Find where the given text appears and provide that cell's center as (x, y) coordinate. 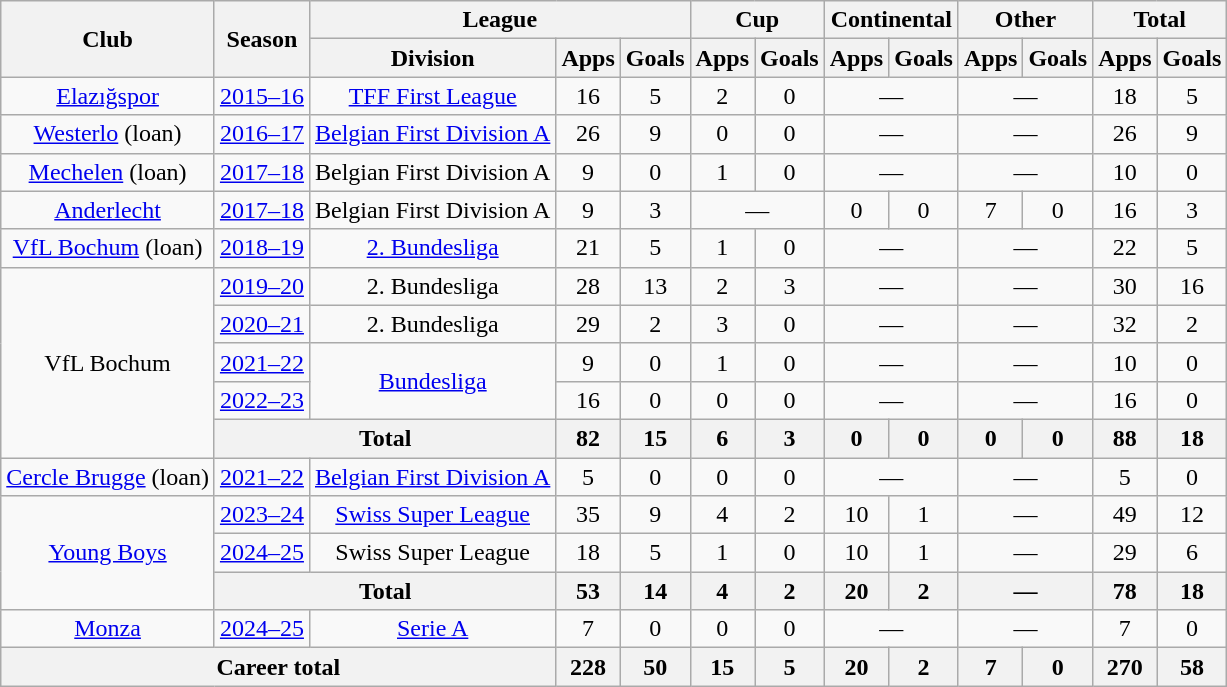
14 (655, 591)
Anderlecht (108, 210)
2019–20 (262, 286)
82 (588, 438)
22 (1125, 248)
21 (588, 248)
TFF First League (432, 96)
Cup (757, 20)
53 (588, 591)
Season (262, 39)
2022–23 (262, 400)
2016–17 (262, 134)
270 (1125, 667)
Division (432, 58)
Young Boys (108, 553)
28 (588, 286)
49 (1125, 515)
12 (1192, 515)
League (500, 20)
Continental (891, 20)
Cercle Brugge (loan) (108, 477)
228 (588, 667)
30 (1125, 286)
2020–21 (262, 324)
Monza (108, 629)
50 (655, 667)
78 (1125, 591)
VfL Bochum (108, 362)
2015–16 (262, 96)
35 (588, 515)
Other (1025, 20)
VfL Bochum (loan) (108, 248)
Elazığspor (108, 96)
Career total (278, 667)
Serie A (432, 629)
58 (1192, 667)
88 (1125, 438)
Mechelen (loan) (108, 172)
Bundesliga (432, 381)
32 (1125, 324)
Westerlo (loan) (108, 134)
13 (655, 286)
2023–24 (262, 515)
2018–19 (262, 248)
Club (108, 39)
